Extract the (X, Y) coordinate from the center of the cell holding the provided text.  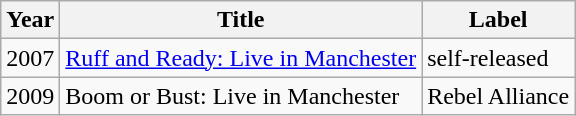
2007 (30, 58)
self-released (498, 58)
Rebel Alliance (498, 96)
Label (498, 20)
Title (241, 20)
Boom or Bust: Live in Manchester (241, 96)
Ruff and Ready: Live in Manchester (241, 58)
2009 (30, 96)
Year (30, 20)
